Locate the cell with the specified text and output its (x, y) center coordinate. 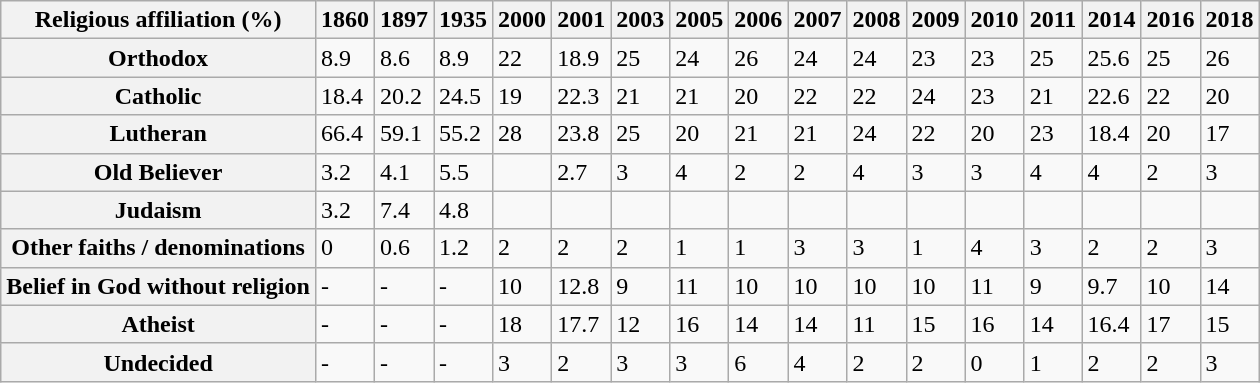
2003 (640, 20)
Religious affiliation (%) (158, 20)
2006 (758, 20)
Orthodox (158, 58)
66.4 (344, 134)
55.2 (464, 134)
18 (522, 324)
Other faiths / denominations (158, 248)
19 (522, 96)
Undecided (158, 362)
2.7 (582, 172)
9.7 (1112, 286)
2007 (818, 20)
2009 (936, 20)
2005 (700, 20)
Lutheran (158, 134)
2016 (1170, 20)
22.6 (1112, 96)
23.8 (582, 134)
25.6 (1112, 58)
1935 (464, 20)
28 (522, 134)
0.6 (404, 248)
22.3 (582, 96)
24.5 (464, 96)
12.8 (582, 286)
2011 (1053, 20)
1860 (344, 20)
18.9 (582, 58)
2014 (1112, 20)
1.2 (464, 248)
Catholic (158, 96)
5.5 (464, 172)
6 (758, 362)
2010 (994, 20)
59.1 (404, 134)
16.4 (1112, 324)
20.2 (404, 96)
4.1 (404, 172)
Belief in God without religion (158, 286)
2000 (522, 20)
8.6 (404, 58)
2018 (1230, 20)
12 (640, 324)
7.4 (404, 210)
2008 (876, 20)
1897 (404, 20)
Judaism (158, 210)
17.7 (582, 324)
4.8 (464, 210)
Atheist (158, 324)
2001 (582, 20)
Old Believer (158, 172)
